From the cell containing the given text, extract its center point as (X, Y) coordinate. 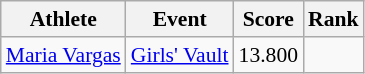
Girls' Vault (180, 55)
Athlete (64, 19)
Score (268, 19)
Event (180, 19)
Rank (334, 19)
13.800 (268, 55)
Maria Vargas (64, 55)
